Scan for the cell matching the given text and deliver its [X, Y] coordinate at center. 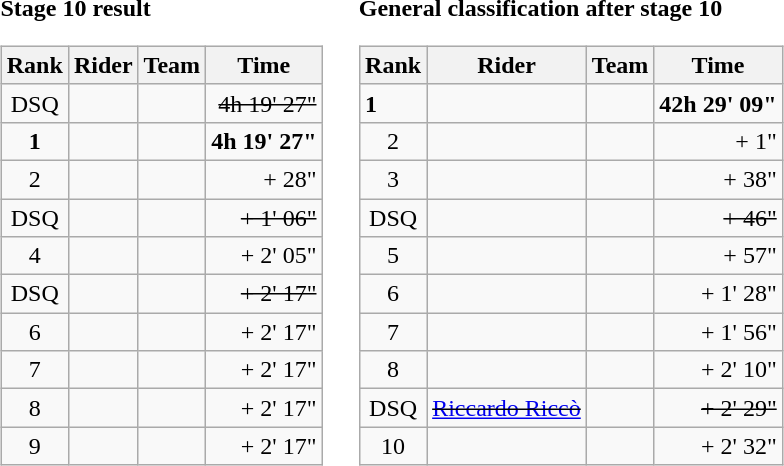
+ 2' 29" [718, 408]
+ 1' 28" [718, 294]
Riccardo Riccò [507, 408]
+ 1' 06" [264, 217]
5 [394, 256]
4 [34, 256]
+ 28" [264, 179]
10 [394, 446]
9 [34, 446]
+ 1" [718, 141]
3 [394, 179]
+ 2' 10" [718, 370]
+ 46" [718, 217]
+ 57" [718, 256]
42h 29' 09" [718, 103]
+ 1' 56" [718, 332]
+ 38" [718, 179]
+ 2' 32" [718, 446]
+ 2' 05" [264, 256]
